Return [X, Y] of the center of cell containing provided text 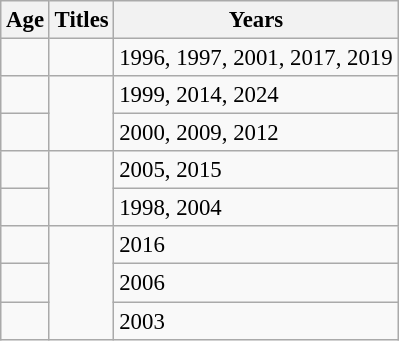
2003 [256, 321]
2006 [256, 283]
Titles [82, 20]
Years [256, 20]
1999, 2014, 2024 [256, 95]
1996, 1997, 2001, 2017, 2019 [256, 58]
2005, 2015 [256, 170]
2000, 2009, 2012 [256, 133]
1998, 2004 [256, 208]
2016 [256, 245]
Age [26, 20]
